Find where the given text appears and provide that cell's center as (X, Y) coordinate. 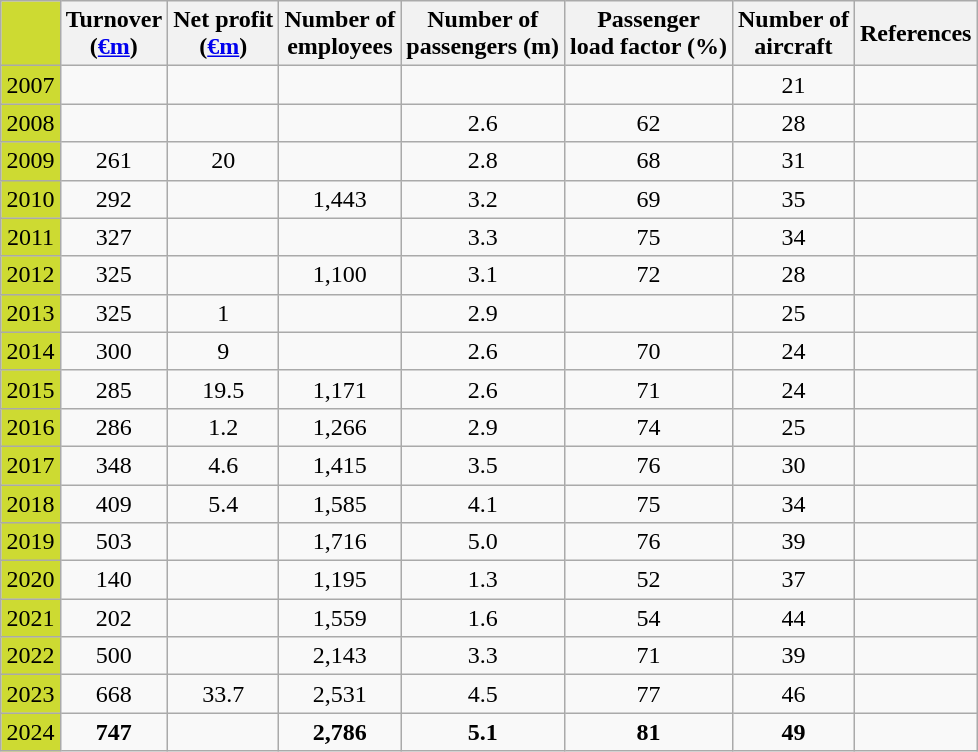
140 (114, 580)
2015 (30, 389)
1,559 (340, 618)
21 (793, 85)
3.1 (483, 275)
286 (114, 427)
348 (114, 465)
44 (793, 618)
81 (649, 732)
2,143 (340, 656)
2.8 (483, 161)
77 (649, 694)
2,786 (340, 732)
2,531 (340, 694)
500 (114, 656)
Number ofemployees (340, 34)
2011 (30, 237)
2023 (30, 694)
9 (224, 351)
49 (793, 732)
2013 (30, 313)
2021 (30, 618)
37 (793, 580)
3.2 (483, 199)
1.6 (483, 618)
1,585 (340, 503)
2009 (30, 161)
Net profit(€m) (224, 34)
Number ofaircraft (793, 34)
69 (649, 199)
202 (114, 618)
1.3 (483, 580)
503 (114, 542)
5.1 (483, 732)
2019 (30, 542)
Passengerload factor (%) (649, 34)
2017 (30, 465)
1.2 (224, 427)
2024 (30, 732)
2018 (30, 503)
300 (114, 351)
52 (649, 580)
20 (224, 161)
285 (114, 389)
1,100 (340, 275)
Number ofpassengers (m) (483, 34)
2020 (30, 580)
668 (114, 694)
2007 (30, 85)
1,171 (340, 389)
References (916, 34)
4.1 (483, 503)
327 (114, 237)
1,195 (340, 580)
1,415 (340, 465)
5.4 (224, 503)
Turnover(€m) (114, 34)
4.5 (483, 694)
4.6 (224, 465)
2012 (30, 275)
54 (649, 618)
1,716 (340, 542)
1,266 (340, 427)
3.5 (483, 465)
2022 (30, 656)
5.0 (483, 542)
68 (649, 161)
35 (793, 199)
2014 (30, 351)
747 (114, 732)
261 (114, 161)
70 (649, 351)
46 (793, 694)
74 (649, 427)
33.7 (224, 694)
409 (114, 503)
72 (649, 275)
30 (793, 465)
292 (114, 199)
2010 (30, 199)
2016 (30, 427)
1 (224, 313)
31 (793, 161)
1,443 (340, 199)
19.5 (224, 389)
62 (649, 123)
2008 (30, 123)
